Output the (x, y) coordinate of the center of the cell containing the given text.  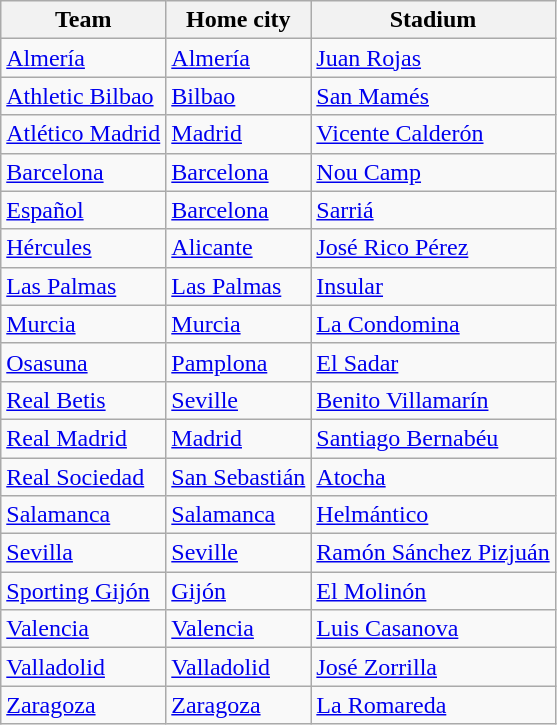
José Rico Pérez (433, 248)
Benito Villamarín (433, 400)
Gijón (238, 591)
Atlético Madrid (84, 134)
Santiago Bernabéu (433, 438)
Pamplona (238, 362)
Nou Camp (433, 172)
Juan Rojas (433, 58)
El Molinón (433, 591)
Real Betis (84, 400)
Ramón Sánchez Pizjuán (433, 553)
Sevilla (84, 553)
Atocha (433, 477)
Real Sociedad (84, 477)
José Zorrilla (433, 667)
El Sadar (433, 362)
La Condomina (433, 324)
Bilbao (238, 96)
Team (84, 20)
Alicante (238, 248)
Helmántico (433, 515)
Insular (433, 286)
La Romareda (433, 705)
Hércules (84, 248)
Luis Casanova (433, 629)
Sarriá (433, 210)
Home city (238, 20)
Español (84, 210)
Stadium (433, 20)
San Mamés (433, 96)
Sporting Gijón (84, 591)
Real Madrid (84, 438)
San Sebastián (238, 477)
Athletic Bilbao (84, 96)
Vicente Calderón (433, 134)
Osasuna (84, 362)
